Locate the cell with the specified text and output its [x, y] center coordinate. 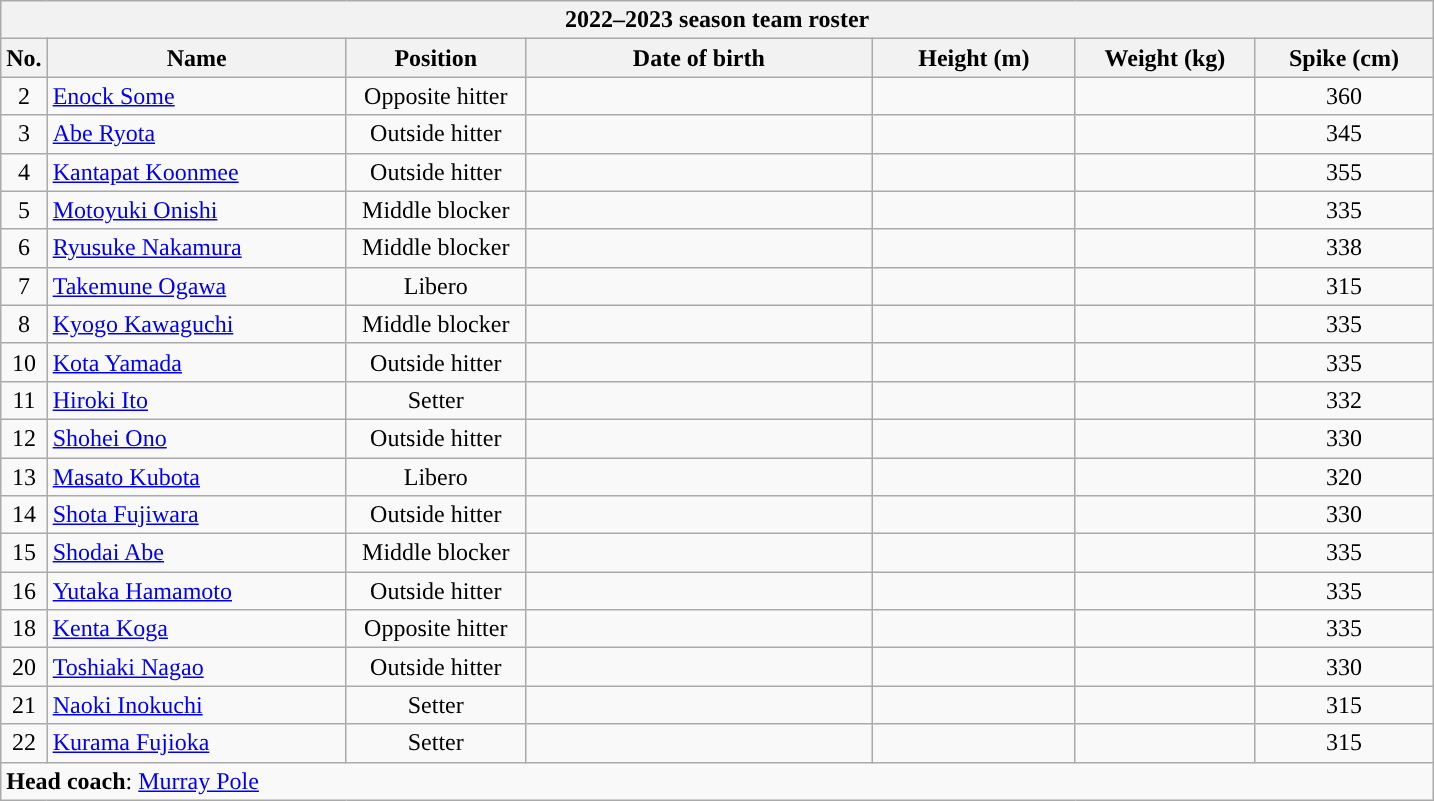
Takemune Ogawa [196, 286]
2 [24, 96]
Shohei Ono [196, 438]
320 [1344, 477]
355 [1344, 172]
Kantapat Koonmee [196, 172]
3 [24, 134]
Weight (kg) [1164, 58]
Kenta Koga [196, 629]
Shota Fujiwara [196, 515]
Yutaka Hamamoto [196, 591]
Masato Kubota [196, 477]
21 [24, 705]
7 [24, 286]
4 [24, 172]
Kurama Fujioka [196, 743]
11 [24, 400]
6 [24, 248]
Motoyuki Onishi [196, 210]
10 [24, 362]
5 [24, 210]
Spike (cm) [1344, 58]
18 [24, 629]
Shodai Abe [196, 553]
Toshiaki Nagao [196, 667]
20 [24, 667]
360 [1344, 96]
Enock Some [196, 96]
14 [24, 515]
No. [24, 58]
12 [24, 438]
Kyogo Kawaguchi [196, 324]
Naoki Inokuchi [196, 705]
8 [24, 324]
Position [436, 58]
16 [24, 591]
Name [196, 58]
Abe Ryota [196, 134]
332 [1344, 400]
Ryusuke Nakamura [196, 248]
Kota Yamada [196, 362]
22 [24, 743]
345 [1344, 134]
15 [24, 553]
Date of birth [698, 58]
Height (m) [974, 58]
Head coach: Murray Pole [718, 781]
13 [24, 477]
338 [1344, 248]
Hiroki Ito [196, 400]
2022–2023 season team roster [718, 20]
